Scan for the cell matching the given text and deliver its [x, y] coordinate at center. 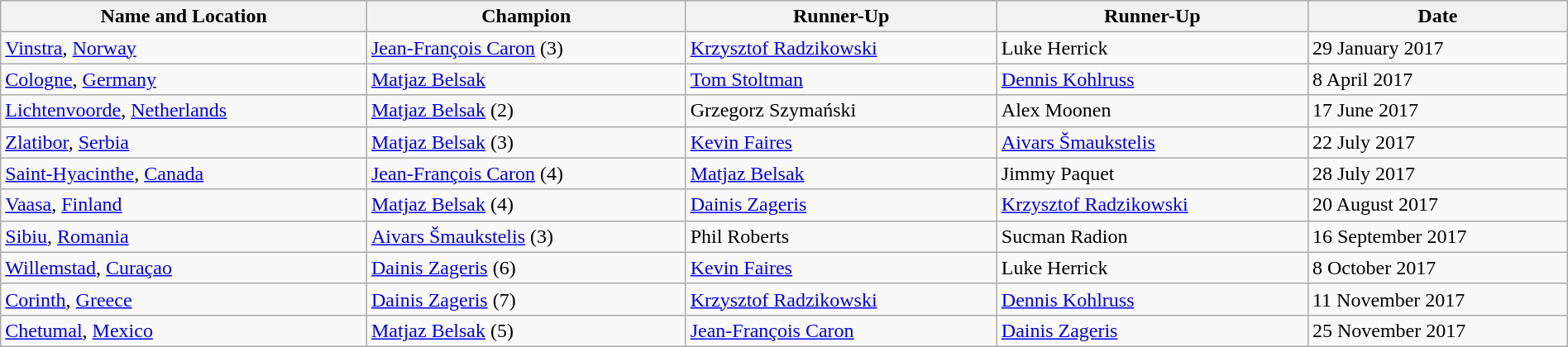
Matjaz Belsak (4) [526, 205]
Sibiu, Romania [184, 236]
Dainis Zageris (6) [526, 268]
Chetumal, Mexico [184, 330]
8 April 2017 [1437, 79]
Vaasa, Finland [184, 205]
29 January 2017 [1437, 48]
Date [1437, 17]
20 August 2017 [1437, 205]
25 November 2017 [1437, 330]
Saint-Hyacinthe, Canada [184, 173]
Corinth, Greece [184, 299]
Dainis Zageris (7) [526, 299]
17 June 2017 [1437, 111]
Jean-François Caron (4) [526, 173]
28 July 2017 [1437, 173]
8 October 2017 [1437, 268]
Alex Moonen [1152, 111]
Grzegorz Szymański [841, 111]
Zlatibor, Serbia [184, 142]
22 July 2017 [1437, 142]
Jean-François Caron (3) [526, 48]
Jimmy Paquet [1152, 173]
Cologne, Germany [184, 79]
Tom Stoltman [841, 79]
Name and Location [184, 17]
Matjaz Belsak (5) [526, 330]
Vinstra, Norway [184, 48]
Sucman Radion [1152, 236]
Lichtenvoorde, Netherlands [184, 111]
Matjaz Belsak (3) [526, 142]
Phil Roberts [841, 236]
Willemstad, Curaçao [184, 268]
Aivars Šmaukstelis [1152, 142]
Jean-François Caron [841, 330]
11 November 2017 [1437, 299]
Champion [526, 17]
16 September 2017 [1437, 236]
Matjaz Belsak (2) [526, 111]
Aivars Šmaukstelis (3) [526, 236]
